Determine the [x, y] coordinate at the center of the cell enclosing the given text.  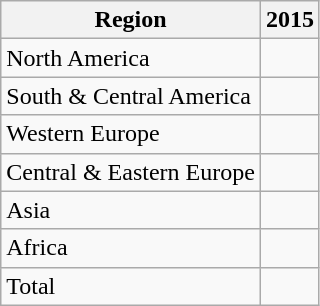
Asia [131, 210]
Total [131, 286]
2015 [290, 20]
Central & Eastern Europe [131, 172]
Africa [131, 248]
Region [131, 20]
Western Europe [131, 134]
North America [131, 58]
South & Central America [131, 96]
